For the text-containing cell, return its midpoint in [X, Y] coordinate format. 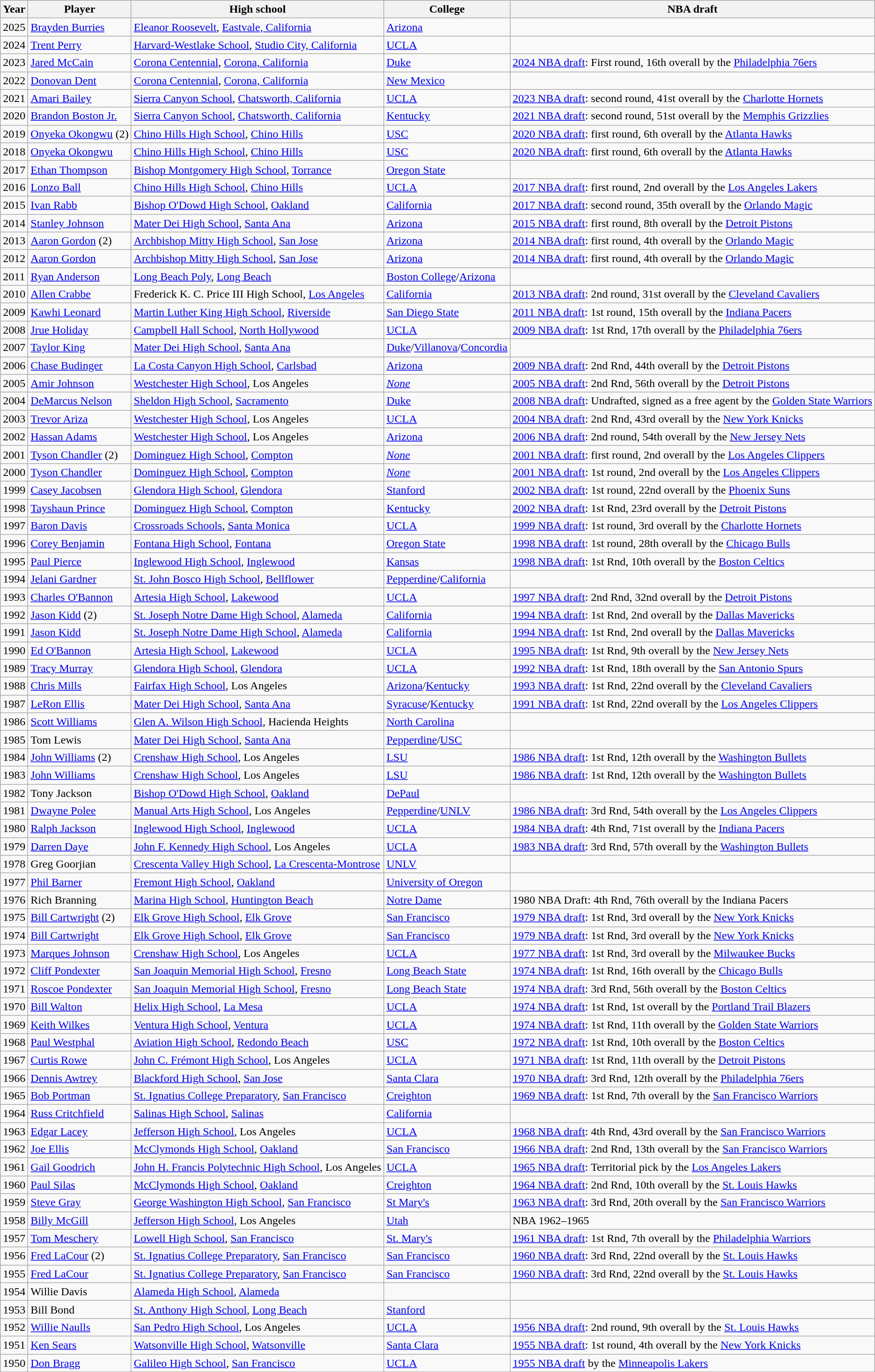
Glen A. Wilson High School, Hacienda Heights [257, 722]
2006 [14, 365]
1952 [14, 1327]
1981 [14, 811]
1993 NBA draft: 1st Rnd, 22nd overall by the Cleveland Cavaliers [692, 686]
1995 NBA draft: 1st Rnd, 9th overall by the New Jersey Nets [692, 650]
1966 [14, 1078]
1978 [14, 864]
Jrue Holiday [80, 330]
2002 NBA draft: 1st Rnd, 23rd overall by the Detroit Pistons [692, 508]
1983 NBA draft: 3rd Rnd, 57th overall by the Washington Bullets [692, 847]
North Carolina [447, 722]
2006 NBA draft: 2nd round, 54th overall by the New Jersey Nets [692, 437]
Syracuse/Kentucky [447, 704]
2017 NBA draft: second round, 35th overall by the Orlando Magic [692, 205]
Darren Daye [80, 847]
Jason Kidd (2) [80, 615]
Gail Goodrich [80, 1167]
Salinas High School, Salinas [257, 1114]
Billy McGill [80, 1220]
2011 [14, 277]
Aviation High School, Redondo Beach [257, 1042]
DePaul [447, 793]
1974 NBA draft: 1st Rnd, 16th overall by the Chicago Bulls [692, 971]
Dennis Awtrey [80, 1078]
Manual Arts High School, Los Angeles [257, 811]
Casey Jacobsen [80, 490]
2019 [14, 134]
Sheldon High School, Sacramento [257, 401]
Cliff Pondexter [80, 971]
Player [80, 9]
2004 NBA draft: 2nd Rnd, 43rd overall by the New York Knicks [692, 419]
1985 [14, 739]
Pepperdine/USC [447, 739]
1974 [14, 935]
Jason Kidd [80, 633]
Jelani Gardner [80, 579]
1973 [14, 953]
2001 [14, 454]
1990 [14, 650]
Steve Gray [80, 1203]
Notre Dame [447, 900]
1979 [14, 847]
1966 NBA draft: 2nd Rnd, 13th overall by the San Francisco Warriors [692, 1149]
San Pedro High School, Los Angeles [257, 1327]
Trent Perry [80, 45]
Ed O'Bannon [80, 650]
Tom Meschery [80, 1238]
2005 [14, 383]
1992 [14, 615]
Marques Johnson [80, 953]
2009 NBA draft: 1st Rnd, 17th overall by the Philadelphia 76ers [692, 330]
Aaron Gordon (2) [80, 241]
1986 [14, 722]
Amir Johnson [80, 383]
George Washington High School, San Francisco [257, 1203]
2021 NBA draft: second round, 51st overall by the Memphis Grizzlies [692, 116]
2002 NBA draft: 1st round, 22nd overall by the Phoenix Suns [692, 490]
1983 [14, 775]
Tyson Chandler [80, 472]
UNLV [447, 864]
2022 [14, 80]
1997 [14, 526]
Donovan Dent [80, 80]
1951 [14, 1345]
Year [14, 9]
Greg Goorjian [80, 864]
Hassan Adams [80, 437]
1971 NBA draft: 1st Rnd, 11th overall by the Detroit Pistons [692, 1060]
1969 [14, 1024]
1955 [14, 1274]
1963 [14, 1131]
La Costa Canyon High School, Carlsbad [257, 365]
College [447, 9]
Brayden Burries [80, 27]
1968 [14, 1042]
Curtis Rowe [80, 1060]
Paul Pierce [80, 562]
Baron Davis [80, 526]
1984 [14, 757]
2001 NBA draft: 1st round, 2nd overall by the Los Angeles Clippers [692, 472]
1987 [14, 704]
Roscoe Pondexter [80, 989]
John H. Francis Polytechnic High School, Los Angeles [257, 1167]
Utah [447, 1220]
Kawhi Leonard [80, 312]
1971 [14, 989]
Edgar Lacey [80, 1131]
2024 NBA draft: First round, 16th overall by the Philadelphia 76ers [692, 63]
1991 [14, 633]
1959 [14, 1203]
2004 [14, 401]
1962 [14, 1149]
Tom Lewis [80, 739]
Boston College/Arizona [447, 277]
San Diego State [447, 312]
Allen Crabbe [80, 294]
1958 [14, 1220]
LeRon Ellis [80, 704]
1955 NBA draft by the Minneapolis Lakers [692, 1363]
Rich Branning [80, 900]
Crescenta Valley High School, La Crescenta-Montrose [257, 864]
Chase Budinger [80, 365]
NBA draft [692, 9]
1996 [14, 544]
Fremont High School, Oakland [257, 882]
2017 NBA draft: first round, 2nd overall by the Los Angeles Lakers [692, 187]
1974 NBA draft: 1st Rnd, 11th overall by the Golden State Warriors [692, 1024]
1950 [14, 1363]
2005 NBA draft: 2nd Rnd, 56th overall by the Detroit Pistons [692, 383]
High school [257, 9]
John Williams (2) [80, 757]
Blackford High School, San Jose [257, 1078]
1964 NBA draft: 2nd Rnd, 10th overall by the St. Louis Hawks [692, 1185]
St. Mary's [447, 1238]
1970 [14, 1007]
1980 NBA Draft: 4th Rnd, 76th overall by the Indiana Pacers [692, 900]
Bob Portman [80, 1096]
2017 [14, 169]
St. John Bosco High School, Bellflower [257, 579]
Ken Sears [80, 1345]
University of Oregon [447, 882]
1974 NBA draft: 1st Rnd, 1st overall by the Portland Trail Blazers [692, 1007]
2012 [14, 259]
2016 [14, 187]
1974 NBA draft: 3rd Rnd, 56th overall by the Boston Celtics [692, 989]
1969 NBA draft: 1st Rnd, 7th overall by the San Francisco Warriors [692, 1096]
Trevor Ariza [80, 419]
New Mexico [447, 80]
2008 [14, 330]
Amari Bailey [80, 98]
2009 NBA draft: 2nd Rnd, 44th overall by the Detroit Pistons [692, 365]
1956 NBA draft: 2nd round, 9th overall by the St. Louis Hawks [692, 1327]
Bishop Montgomery High School, Torrance [257, 169]
Bill Walton [80, 1007]
Martin Luther King High School, Riverside [257, 312]
Charles O'Bannon [80, 597]
Keith Wilkes [80, 1024]
1984 NBA draft: 4th Rnd, 71st overall by the Indiana Pacers [692, 829]
Paul Silas [80, 1185]
Onyeka Okongwu (2) [80, 134]
1998 NBA draft: 1st round, 28th overall by the Chicago Bulls [692, 544]
1994 [14, 579]
Ethan Thompson [80, 169]
2013 NBA draft: 2nd round, 31st overall by the Cleveland Cavaliers [692, 294]
1991 NBA draft: 1st Rnd, 22nd overall by the Los Angeles Clippers [692, 704]
1955 NBA draft: 1st round, 4th overall by the New York Knicks [692, 1345]
Tayshaun Prince [80, 508]
Helix High School, La Mesa [257, 1007]
1961 NBA draft: 1st Rnd, 7th overall by the Philadelphia Warriors [692, 1238]
2002 [14, 437]
Lonzo Ball [80, 187]
Fontana High School, Fontana [257, 544]
1953 [14, 1309]
Arizona/Kentucky [447, 686]
Duke/Villanova/Concordia [447, 348]
1967 [14, 1060]
1965 NBA draft: Territorial pick by the Los Angeles Lakers [692, 1167]
Phil Barner [80, 882]
Bill Cartwright (2) [80, 918]
2011 NBA draft: 1st round, 15th overall by the Indiana Pacers [692, 312]
Galileo High School, San Francisco [257, 1363]
1989 [14, 668]
1970 NBA draft: 3rd Rnd, 12th overall by the Philadelphia 76ers [692, 1078]
1997 NBA draft: 2nd Rnd, 32nd overall by the Detroit Pistons [692, 597]
Marina High School, Huntington Beach [257, 900]
Corey Benjamin [80, 544]
Alameda High School, Alameda [257, 1292]
DeMarcus Nelson [80, 401]
Scott Williams [80, 722]
Ivan Rabb [80, 205]
Tracy Murray [80, 668]
Bill Bond [80, 1309]
Stanley Johnson [80, 223]
Frederick K. C. Price III High School, Los Angeles [257, 294]
Tyson Chandler (2) [80, 454]
Crossroads Schools, Santa Monica [257, 526]
2009 [14, 312]
Brandon Boston Jr. [80, 116]
Ventura High School, Ventura [257, 1024]
1964 [14, 1114]
Aaron Gordon [80, 259]
1988 [14, 686]
1993 [14, 597]
2025 [14, 27]
1963 NBA draft: 3rd Rnd, 20th overall by the San Francisco Warriors [692, 1203]
St. Anthony High School, Long Beach [257, 1309]
2007 [14, 348]
Tony Jackson [80, 793]
Taylor King [80, 348]
1999 NBA draft: 1st round, 3rd overall by the Charlotte Hornets [692, 526]
2013 [14, 241]
1977 [14, 882]
Russ Critchfield [80, 1114]
2023 [14, 63]
1995 [14, 562]
Ryan Anderson [80, 277]
Pepperdine/California [447, 579]
John F. Kennedy High School, Los Angeles [257, 847]
1982 [14, 793]
John Williams [80, 775]
1976 [14, 900]
Fred LaCour [80, 1274]
Long Beach Poly, Long Beach [257, 277]
2015 [14, 205]
Pepperdine/UNLV [447, 811]
Willie Naulls [80, 1327]
2003 [14, 419]
1998 [14, 508]
Fred LaCour (2) [80, 1256]
1965 [14, 1096]
2000 [14, 472]
2014 [14, 223]
1986 NBA draft: 3rd Rnd, 54th overall by the Los Angeles Clippers [692, 811]
Kansas [447, 562]
Campbell Hall School, North Hollywood [257, 330]
Joe Ellis [80, 1149]
2024 [14, 45]
Paul Westphal [80, 1042]
1972 NBA draft: 1st Rnd, 10th overall by the Boston Celtics [692, 1042]
2015 NBA draft: first round, 8th overall by the Detroit Pistons [692, 223]
1957 [14, 1238]
1992 NBA draft: 1st Rnd, 18th overall by the San Antonio Spurs [692, 668]
2021 [14, 98]
Lowell High School, San Francisco [257, 1238]
Bill Cartwright [80, 935]
NBA 1962–1965 [692, 1220]
1956 [14, 1256]
1968 NBA draft: 4th Rnd, 43rd overall by the San Francisco Warriors [692, 1131]
St Mary's [447, 1203]
Jared McCain [80, 63]
Chris Mills [80, 686]
Ralph Jackson [80, 829]
2001 NBA draft: first round, 2nd overall by the Los Angeles Clippers [692, 454]
1954 [14, 1292]
1975 [14, 918]
Watsonville High School, Watsonville [257, 1345]
Fairfax High School, Los Angeles [257, 686]
1999 [14, 490]
2008 NBA draft: Undrafted, signed as a free agent by the Golden State Warriors [692, 401]
1980 [14, 829]
Don Bragg [80, 1363]
Dwayne Polee [80, 811]
Willie Davis [80, 1292]
John C. Frémont High School, Los Angeles [257, 1060]
2023 NBA draft: second round, 41st overall by the Charlotte Hornets [692, 98]
Eleanor Roosevelt, Eastvale, California [257, 27]
1998 NBA draft: 1st Rnd, 10th overall by the Boston Celtics [692, 562]
1960 [14, 1185]
Onyeka Okongwu [80, 152]
2020 [14, 116]
Harvard-Westlake School, Studio City, California [257, 45]
1972 [14, 971]
2010 [14, 294]
2018 [14, 152]
1961 [14, 1167]
1977 NBA draft: 1st Rnd, 3rd overall by the Milwaukee Bucks [692, 953]
